Provide the [X, Y] coordinate of the cell's center where the given text is located.  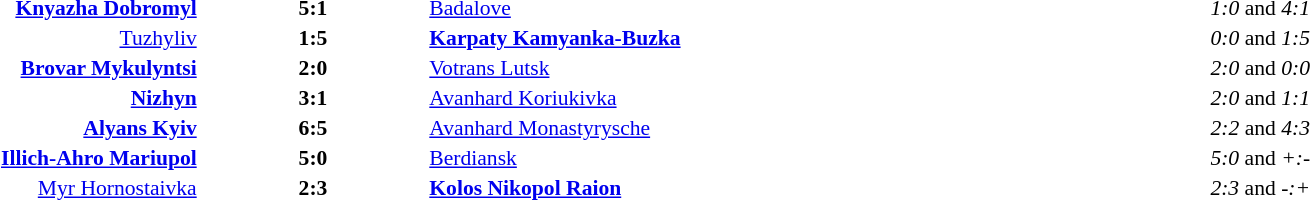
Votrans Lutsk [617, 68]
2:0 [314, 68]
5:0 [314, 158]
Avanhard Monastyrysche [617, 128]
1:5 [314, 38]
6:5 [314, 128]
Berdiansk [617, 158]
Karpaty Kamyanka-Buzka [617, 38]
Avanhard Koriukivka [617, 98]
3:1 [314, 98]
